From the cell containing the given text, extract its center point as [x, y] coordinate. 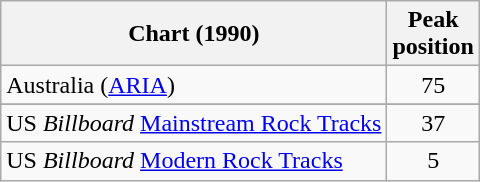
Peakposition [433, 34]
75 [433, 85]
US Billboard Mainstream Rock Tracks [194, 123]
US Billboard Modern Rock Tracks [194, 161]
Australia (ARIA) [194, 85]
Chart (1990) [194, 34]
37 [433, 123]
5 [433, 161]
